Locate the cell with the specified text and output its [X, Y] center coordinate. 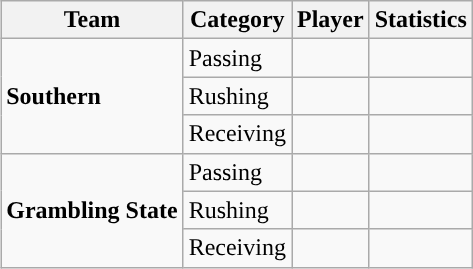
Grambling State [92, 210]
Team [92, 20]
Player [331, 20]
Southern [92, 96]
Category [237, 20]
Statistics [420, 20]
